Extract the (x, y) coordinate from the center of the cell holding the provided text.  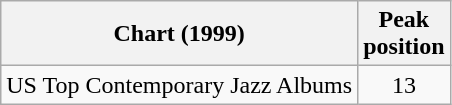
13 (404, 85)
Chart (1999) (180, 34)
US Top Contemporary Jazz Albums (180, 85)
Peakposition (404, 34)
